Return the [x, y] coordinate for the center point of the cell that contains the specified text.  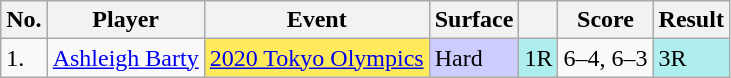
3R [691, 58]
Player [126, 20]
1. [24, 58]
Result [691, 20]
2020 Tokyo Olympics [316, 58]
Surface [474, 20]
Ashleigh Barty [126, 58]
Score [606, 20]
1R [538, 58]
Event [316, 20]
No. [24, 20]
6–4, 6–3 [606, 58]
Hard [474, 58]
